Find where the given text appears and provide that cell's center as (x, y) coordinate. 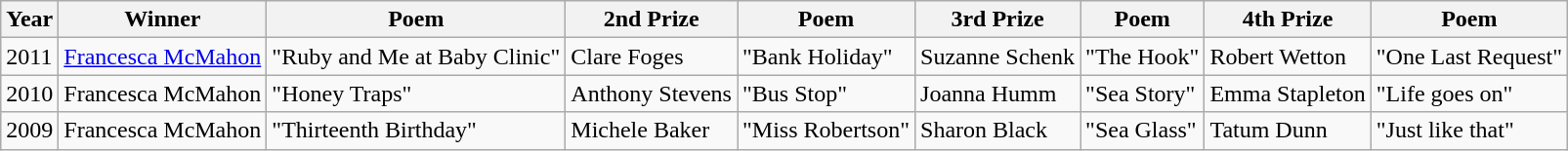
"Thirteenth Birthday" (416, 131)
"Miss Robertson" (826, 131)
"Sea Story" (1143, 94)
2nd Prize (652, 19)
2009 (29, 131)
4th Prize (1288, 19)
2011 (29, 57)
"Bank Holiday" (826, 57)
Robert Wetton (1288, 57)
"Life goes on" (1469, 94)
Year (29, 19)
Sharon Black (998, 131)
"One Last Request" (1469, 57)
Winner (162, 19)
"Bus Stop" (826, 94)
"Just like that" (1469, 131)
Michele Baker (652, 131)
"Sea Glass" (1143, 131)
Joanna Humm (998, 94)
"The Hook" (1143, 57)
"Ruby and Me at Baby Clinic" (416, 57)
Tatum Dunn (1288, 131)
Emma Stapleton (1288, 94)
"Honey Traps" (416, 94)
Suzanne Schenk (998, 57)
2010 (29, 94)
Anthony Stevens (652, 94)
3rd Prize (998, 19)
Clare Foges (652, 57)
